Search for the cell housing the specified text and yield its [X, Y] center coordinate. 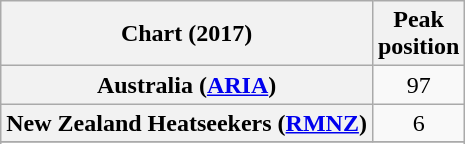
Peak position [418, 34]
97 [418, 85]
6 [418, 123]
New Zealand Heatseekers (RMNZ) [187, 123]
Australia (ARIA) [187, 85]
Chart (2017) [187, 34]
